Scan for the cell matching the given text and deliver its (X, Y) coordinate at center. 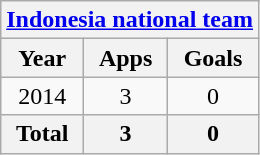
2014 (42, 96)
Year (42, 58)
Indonesia national team (130, 20)
Total (42, 134)
Goals (214, 58)
Apps (126, 58)
